Search for the cell housing the specified text and yield its (X, Y) center coordinate. 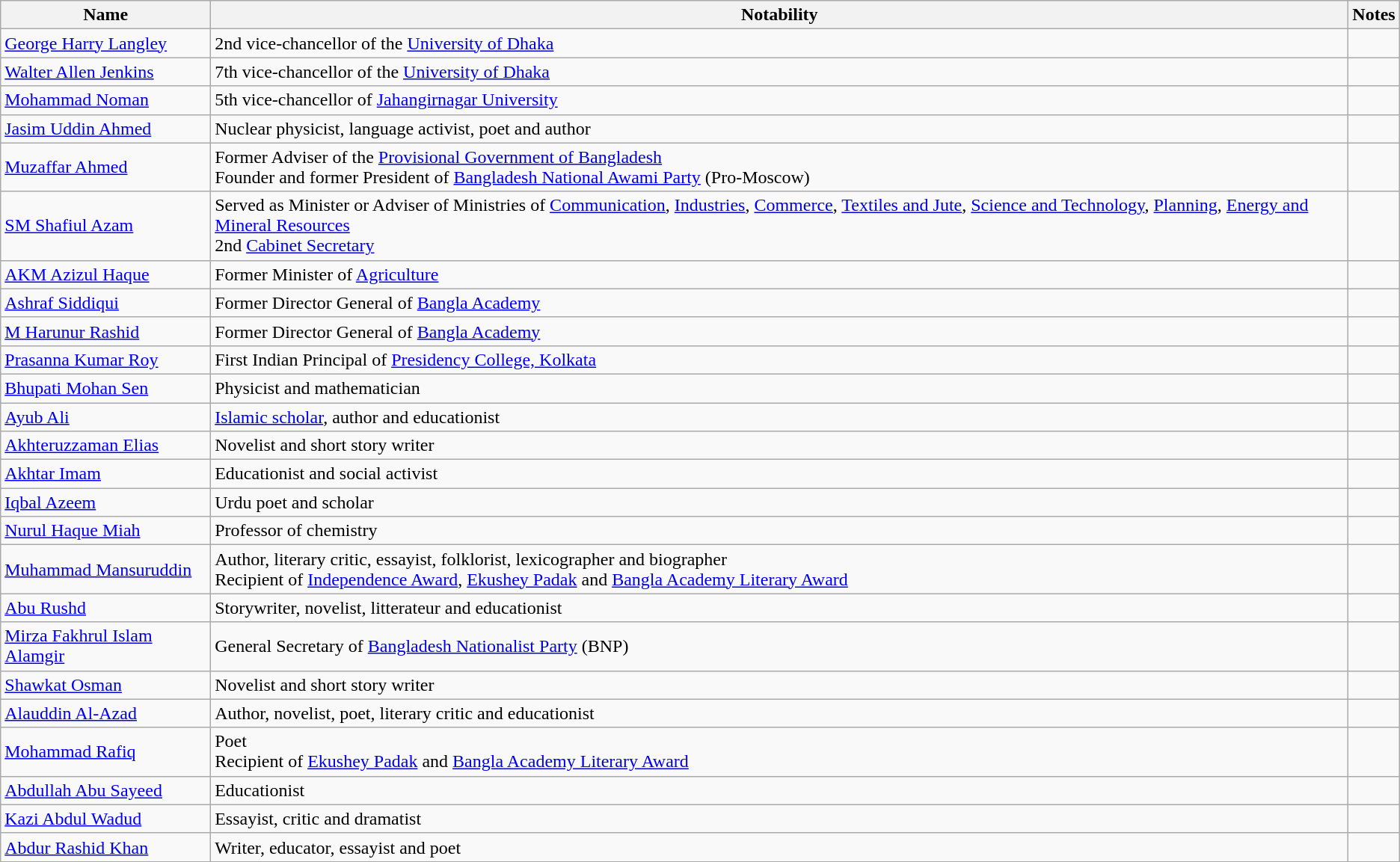
Writer, educator, essayist and poet (779, 847)
Bhupati Mohan Sen (106, 388)
PoetRecipient of Ekushey Padak and Bangla Academy Literary Award (779, 752)
Akhtar Imam (106, 474)
Jasim Uddin Ahmed (106, 129)
Abu Rushd (106, 608)
Urdu poet and scholar (779, 502)
Kazi Abdul Wadud (106, 819)
Former Adviser of the Provisional Government of BangladeshFounder and former President of Bangladesh National Awami Party (Pro-Moscow) (779, 167)
Akhteruzzaman Elias (106, 446)
Mohammad Rafiq (106, 752)
General Secretary of Bangladesh Nationalist Party (BNP) (779, 646)
Storywriter, novelist, litterateur and educationist (779, 608)
2nd vice-chancellor of the University of Dhaka (779, 43)
Educationist and social activist (779, 474)
Notes (1374, 15)
5th vice-chancellor of Jahangirnagar University (779, 100)
Professor of chemistry (779, 531)
First Indian Principal of Presidency College, Kolkata (779, 360)
AKM Azizul Haque (106, 274)
SM Shafiul Azam (106, 226)
M Harunur Rashid (106, 331)
Muzaffar Ahmed (106, 167)
Name (106, 15)
Iqbal Azeem (106, 502)
Abdullah Abu Sayeed (106, 790)
Former Minister of Agriculture (779, 274)
Nurul Haque Miah (106, 531)
Alauddin Al-Azad (106, 713)
Author, novelist, poet, literary critic and educationist (779, 713)
Abdur Rashid Khan (106, 847)
Essayist, critic and dramatist (779, 819)
Educationist (779, 790)
Prasanna Kumar Roy (106, 360)
Ashraf Siddiqui (106, 303)
Mohammad Noman (106, 100)
7th vice-chancellor of the University of Dhaka (779, 72)
Muhammad Mansuruddin (106, 570)
George Harry Langley (106, 43)
Islamic scholar, author and educationist (779, 416)
Physicist and mathematician (779, 388)
Mirza Fakhrul Islam Alamgir (106, 646)
Walter Allen Jenkins (106, 72)
Shawkat Osman (106, 685)
Notability (779, 15)
Ayub Ali (106, 416)
Nuclear physicist, language activist, poet and author (779, 129)
